Provide the (X, Y) coordinate of the cell's center where the given text is located.  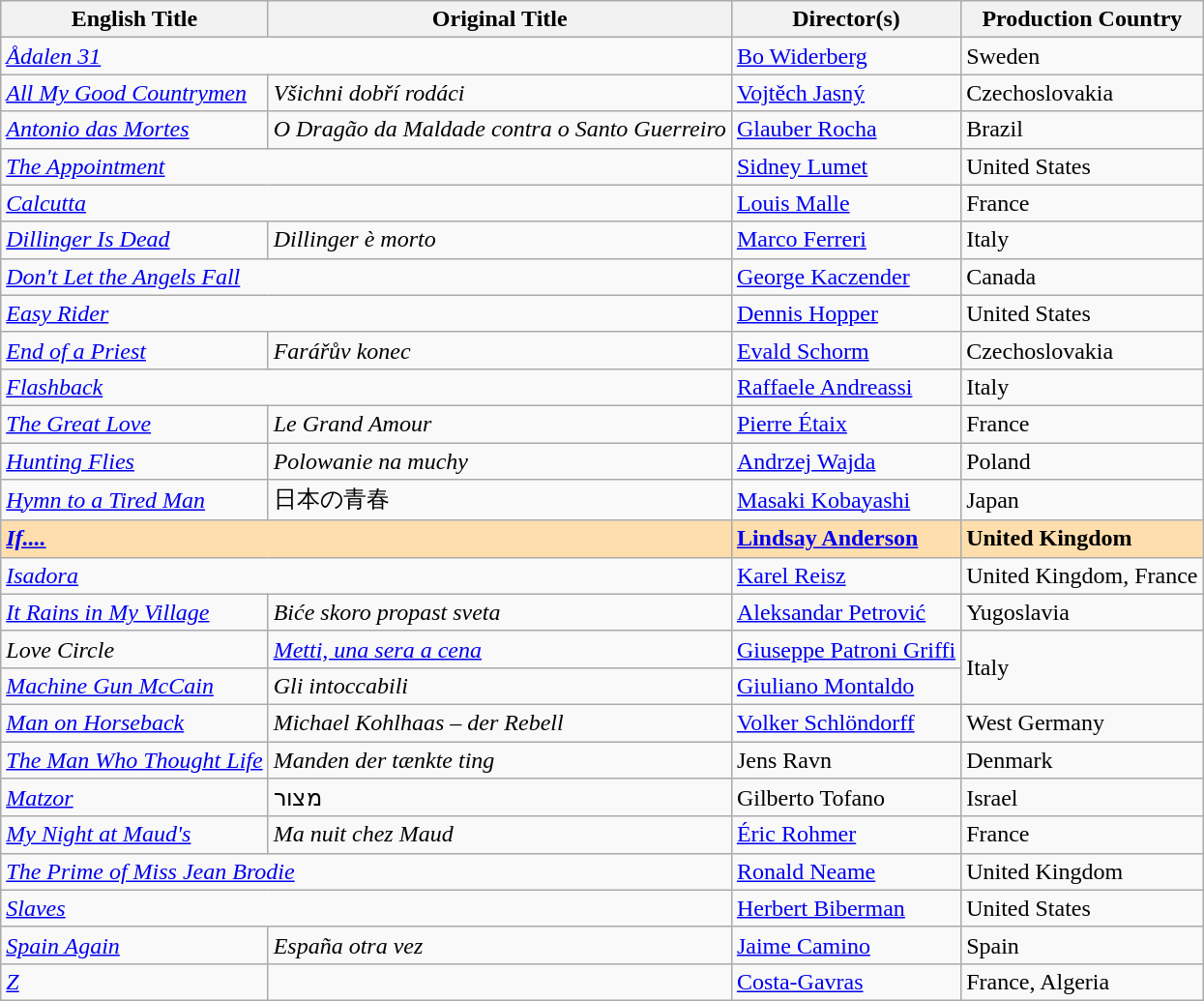
Spain Again (134, 945)
Aleksandar Petrović (845, 612)
O Dragão da Maldade contra o Santo Guerreiro (499, 130)
Production Country (1082, 19)
United Kingdom, France (1082, 575)
West Germany (1082, 722)
Polowanie na muchy (499, 461)
Bo Widerberg (845, 56)
English Title (134, 19)
Volker Schlöndorff (845, 722)
Sidney Lumet (845, 166)
Canada (1082, 277)
The Appointment (367, 166)
Machine Gun McCain (134, 686)
Denmark (1082, 759)
Poland (1082, 461)
Marco Ferreri (845, 240)
Andrzej Wajda (845, 461)
France, Algeria (1082, 982)
Yugoslavia (1082, 612)
Flashback (367, 387)
Matzor (134, 798)
Lindsay Anderson (845, 539)
Jens Ravn (845, 759)
Le Grand Amour (499, 424)
Farářův konec (499, 350)
Antonio das Mortes (134, 130)
Michael Kohlhaas – der Rebell (499, 722)
Slaves (367, 908)
Masaki Kobayashi (845, 501)
Japan (1082, 501)
Éric Rohmer (845, 835)
If.... (367, 539)
Karel Reisz (845, 575)
Jaime Camino (845, 945)
Ma nuit chez Maud (499, 835)
Ådalen 31 (367, 56)
Evald Schorm (845, 350)
Biće skoro propast sveta (499, 612)
Calcutta (367, 203)
Gli intoccabili (499, 686)
The Man Who Thought Life (134, 759)
Ronald Neame (845, 871)
Don't Let the Angels Fall (367, 277)
Giuseppe Patroni Griffi (845, 649)
The Prime of Miss Jean Brodie (367, 871)
Herbert Biberman (845, 908)
Brazil (1082, 130)
Manden der tænkte ting (499, 759)
Dillinger è morto (499, 240)
Israel (1082, 798)
Dennis Hopper (845, 313)
Z (134, 982)
Love Circle (134, 649)
My Night at Maud's (134, 835)
The Great Love (134, 424)
Sweden (1082, 56)
Easy Rider (367, 313)
Raffaele Andreassi (845, 387)
Costa-Gavras (845, 982)
España otra vez (499, 945)
Director(s) (845, 19)
Man on Horseback (134, 722)
Metti, una sera a cena (499, 649)
Glauber Rocha (845, 130)
Dillinger Is Dead (134, 240)
End of a Priest (134, 350)
Original Title (499, 19)
Louis Malle (845, 203)
Hymn to a Tired Man (134, 501)
Giuliano Montaldo (845, 686)
It Rains in My Village (134, 612)
Vojtěch Jasný (845, 93)
Gilberto Tofano (845, 798)
Všichni dobří rodáci (499, 93)
Spain (1082, 945)
Hunting Flies (134, 461)
George Kaczender (845, 277)
All My Good Countrymen (134, 93)
Pierre Étaix (845, 424)
日本の青春 (499, 501)
Isadora (367, 575)
מצור (499, 798)
